Output the [X, Y] coordinate of the center of the cell containing the given text.  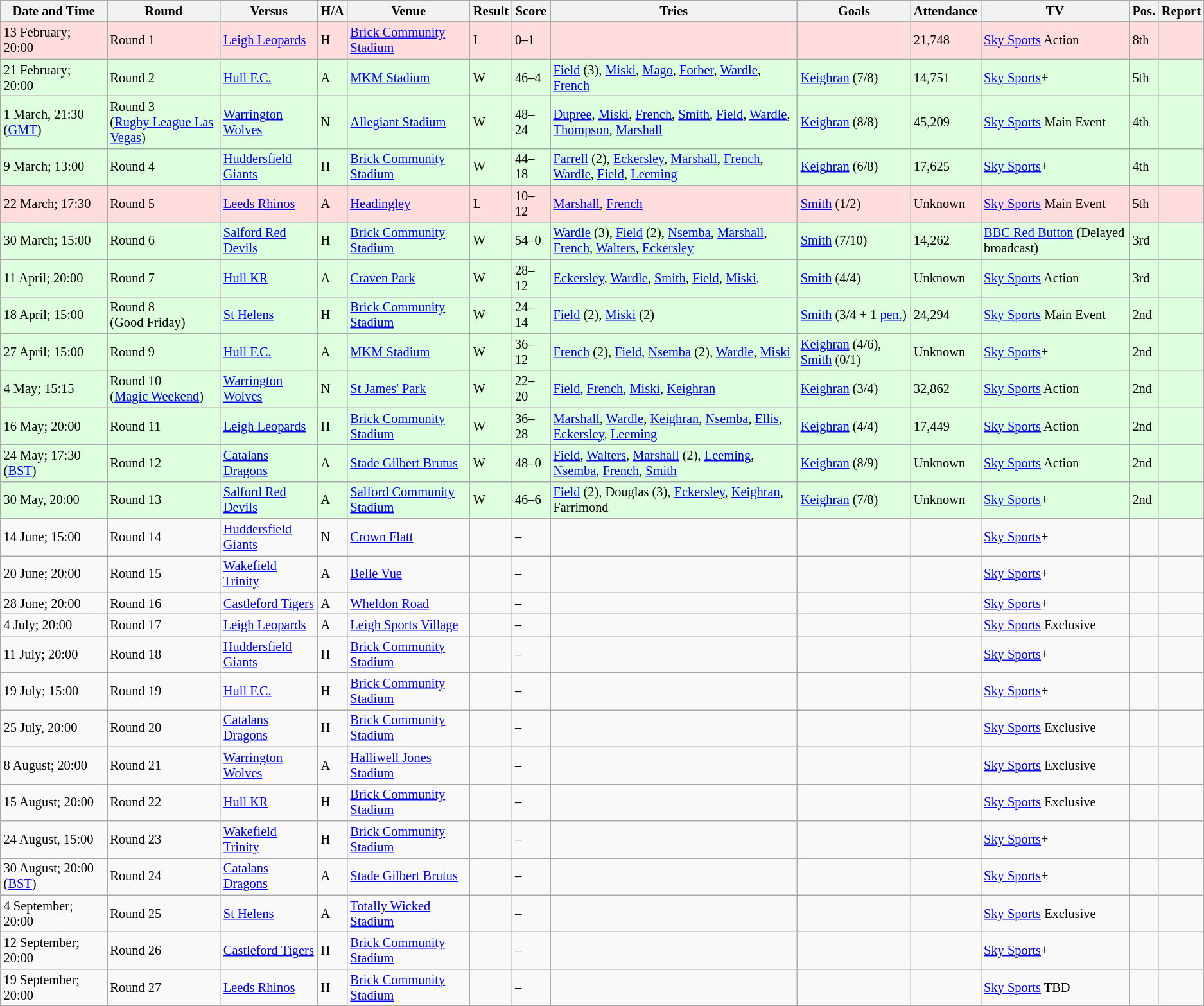
Keighran (8/9) [854, 463]
17,449 [945, 426]
Round 13 [163, 500]
Round 14 [163, 537]
Round 9 [163, 352]
14 June; 15:00 [54, 537]
Marshall, Wardle, Keighran, Nsemba, Ellis, Eckersley, Leeming [674, 426]
19 September; 20:00 [54, 987]
12 September; 20:00 [54, 950]
French (2), Field, Nsemba (2), Wardle, Miski [674, 352]
Keighran (4/6), Smith (0/1) [854, 352]
Halliwell Jones Stadium [408, 765]
Round 7 [163, 278]
Round 6 [163, 241]
17,625 [945, 167]
Round 21 [163, 765]
0–1 [531, 40]
Result [491, 11]
Report [1182, 11]
13 February; 20:00 [54, 40]
48–0 [531, 463]
4 May; 15:15 [54, 389]
H/A [333, 11]
54–0 [531, 241]
Totally Wicked Stadium [408, 914]
Round 24 [163, 876]
11 July; 20:00 [54, 654]
Field (2), Douglas (3), Eckersley, Keighran, Farrimond [674, 500]
28 June; 20:00 [54, 603]
8th [1144, 40]
28–12 [531, 278]
Leigh Sports Village [408, 625]
Round 18 [163, 654]
45,209 [945, 122]
4 September; 20:00 [54, 914]
Round 2 [163, 78]
Pos. [1144, 11]
25 July, 20:00 [54, 728]
Keighran (3/4) [854, 389]
32,862 [945, 389]
Round 23 [163, 839]
Round 1 [163, 40]
Salford Community Stadium [408, 500]
30 March; 15:00 [54, 241]
Tries [674, 11]
Smith (4/4) [854, 278]
Round 11 [163, 426]
22 March; 17:30 [54, 204]
Round 15 [163, 574]
Allegiant Stadium [408, 122]
24,294 [945, 315]
Date and Time [54, 11]
4 July; 20:00 [54, 625]
9 March; 13:00 [54, 167]
Field, Walters, Marshall (2), Leeming, Nsemba, French, Smith [674, 463]
18 April; 15:00 [54, 315]
24 May; 17:30 (BST) [54, 463]
44–18 [531, 167]
Round 27 [163, 987]
19 July; 15:00 [54, 691]
14,262 [945, 241]
Round 10(Magic Weekend) [163, 389]
Belle Vue [408, 574]
30 August; 20:00 (BST) [54, 876]
Round 20 [163, 728]
36–28 [531, 426]
Sky Sports TBD [1054, 987]
Field, French, Miski, Keighran [674, 389]
46–4 [531, 78]
21 February; 20:00 [54, 78]
Wheldon Road [408, 603]
Round 4 [163, 167]
10–12 [531, 204]
Round 16 [163, 603]
8 August; 20:00 [54, 765]
Round 26 [163, 950]
Round 17 [163, 625]
Dupree, Miski, French, Smith, Field, Wardle, Thompson, Marshall [674, 122]
Craven Park [408, 278]
St James' Park [408, 389]
27 April; 15:00 [54, 352]
16 May; 20:00 [54, 426]
30 May, 20:00 [54, 500]
48–24 [531, 122]
Attendance [945, 11]
Round 25 [163, 914]
Keighran (4/4) [854, 426]
Round 8(Good Friday) [163, 315]
Round [163, 11]
1 March, 21:30 (GMT) [54, 122]
46–6 [531, 500]
Round 3(Rugby League Las Vegas) [163, 122]
Score [531, 11]
Round 22 [163, 802]
Round 19 [163, 691]
Farrell (2), Eckersley, Marshall, French, Wardle, Field, Leeming [674, 167]
24–14 [531, 315]
21,748 [945, 40]
Marshall, French [674, 204]
20 June; 20:00 [54, 574]
Smith (3/4 + 1 pen.) [854, 315]
36–12 [531, 352]
11 April; 20:00 [54, 278]
Smith (7/10) [854, 241]
Wardle (3), Field (2), Nsemba, Marshall, French, Walters, Eckersley [674, 241]
Eckersley, Wardle, Smith, Field, Miski, [674, 278]
Venue [408, 11]
BBC Red Button (Delayed broadcast) [1054, 241]
24 August, 15:00 [54, 839]
Goals [854, 11]
Headingley [408, 204]
Field (2), Miski (2) [674, 315]
Keighran (6/8) [854, 167]
Field (3), Miski, Mago, Forber, Wardle, French [674, 78]
TV [1054, 11]
Round 5 [163, 204]
Round 12 [163, 463]
14,751 [945, 78]
Versus [269, 11]
Smith (1/2) [854, 204]
22–20 [531, 389]
Crown Flatt [408, 537]
Keighran (8/8) [854, 122]
15 August; 20:00 [54, 802]
